Identify which cell holds the provided text, then report its [x, y] central coordinate. 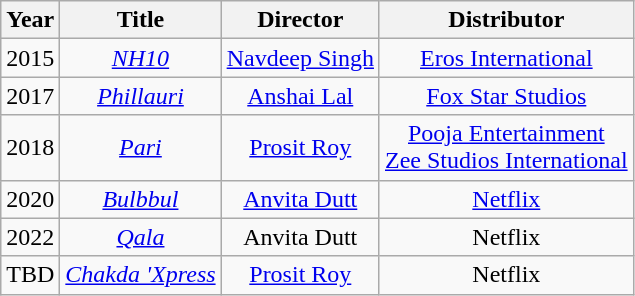
Director [300, 20]
Distributor [506, 20]
2022 [30, 237]
2020 [30, 199]
Eros International [506, 58]
Chakda 'Xpress [140, 275]
Fox Star Studios [506, 96]
2017 [30, 96]
2015 [30, 58]
Title [140, 20]
TBD [30, 275]
Navdeep Singh [300, 58]
2018 [30, 148]
Phillauri [140, 96]
Year [30, 20]
NH10 [140, 58]
Pari [140, 148]
Pooja EntertainmentZee Studios International [506, 148]
Qala [140, 237]
Bulbbul [140, 199]
Anshai Lal [300, 96]
